Scan for the cell matching the given text and deliver its [X, Y] coordinate at center. 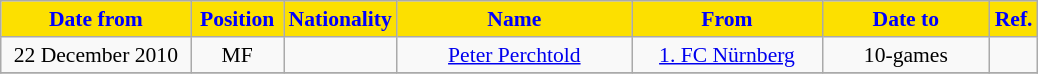
From [727, 19]
Date to [906, 19]
Ref. [1014, 19]
22 December 2010 [96, 55]
1. FC Nürnberg [727, 55]
Position [238, 19]
Nationality [340, 19]
Peter Perchtold [514, 55]
Date from [96, 19]
Name [514, 19]
10-games [906, 55]
MF [238, 55]
